Return [X, Y] of the center of cell containing provided text 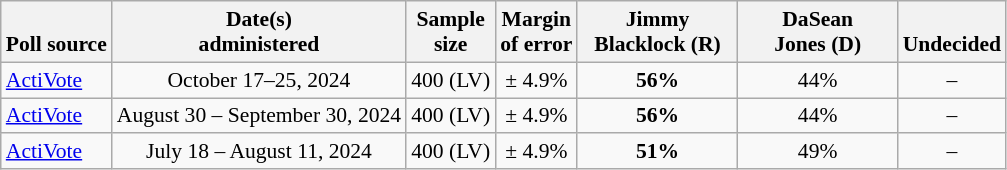
51% [657, 152]
JimmyBlacklock (R) [657, 32]
Undecided [952, 32]
DaSeanJones (D) [818, 32]
July 18 – August 11, 2024 [259, 152]
49% [818, 152]
October 17–25, 2024 [259, 80]
Marginof error [536, 32]
August 30 – September 30, 2024 [259, 116]
Date(s)administered [259, 32]
Samplesize [450, 32]
Poll source [56, 32]
